Pinpoint the cell where the given text exists, returning its [x, y] midpoint coordinate. 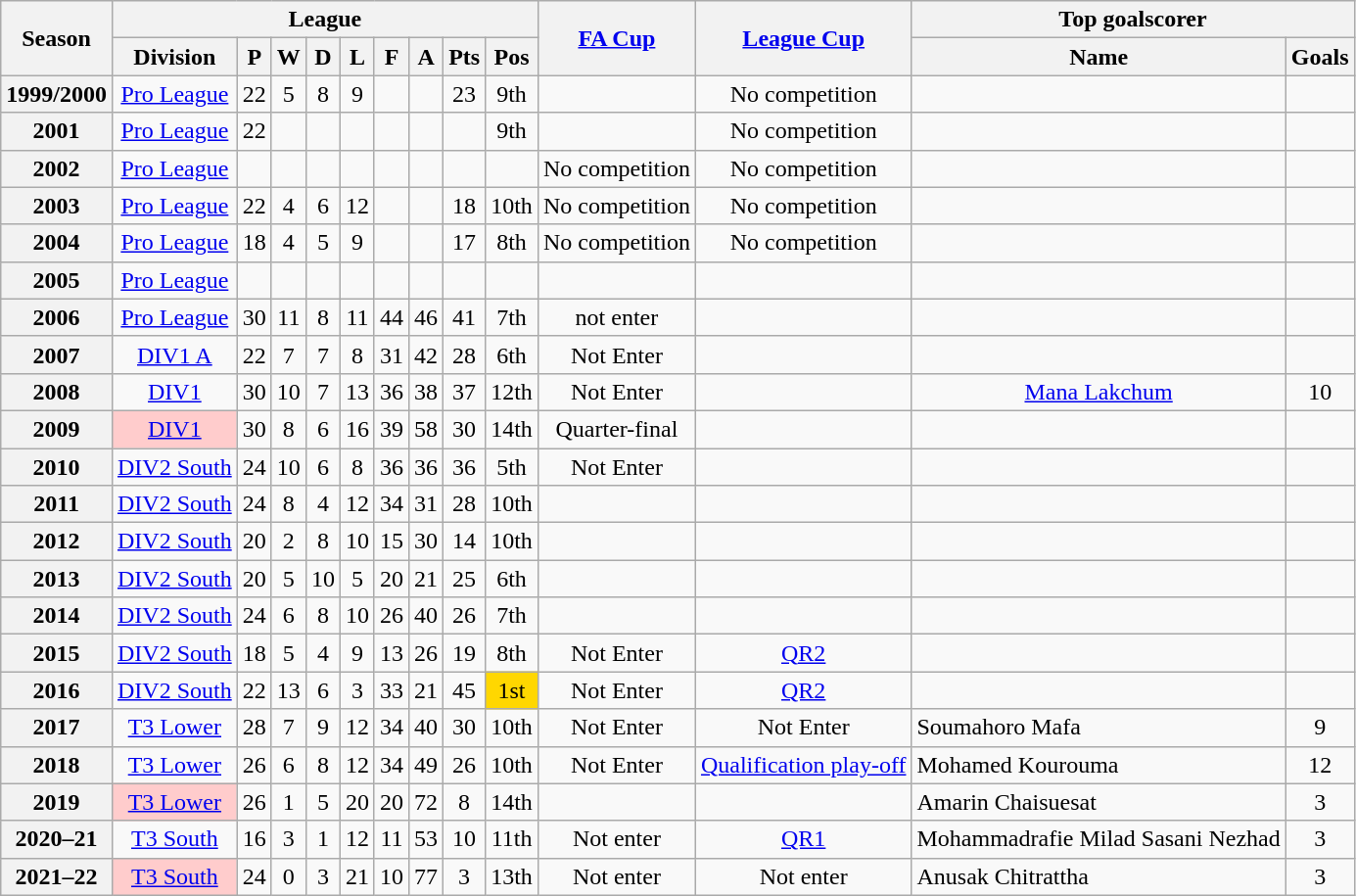
13th [512, 876]
72 [427, 802]
2006 [57, 317]
Mohammadrafie Milad Sasani Nezhad [1099, 839]
1999/2000 [57, 94]
2019 [57, 802]
58 [427, 429]
38 [427, 392]
2001 [57, 131]
19 [464, 653]
Amarin Chaisuesat [1099, 802]
W [288, 57]
Division [174, 57]
Name [1099, 57]
2012 [57, 542]
2014 [57, 616]
Qualification play-off [803, 765]
49 [427, 765]
Pos [512, 57]
League Cup [803, 38]
2017 [57, 728]
FA Cup [617, 38]
Goals [1320, 57]
2011 [57, 504]
Anusak Chitrattha [1099, 876]
41 [464, 317]
17 [464, 243]
Pts [464, 57]
14 [464, 542]
33 [392, 690]
2002 [57, 168]
45 [464, 690]
12th [512, 392]
0 [288, 876]
42 [427, 354]
Top goalscorer [1133, 20]
15 [392, 542]
11th [512, 839]
23 [464, 94]
2009 [57, 429]
D [323, 57]
2015 [57, 653]
2 [288, 542]
39 [392, 429]
Season [57, 38]
2004 [57, 243]
not enter [617, 317]
L [356, 57]
25 [464, 579]
2018 [57, 765]
44 [392, 317]
53 [427, 839]
A [427, 57]
DIV1 A [174, 354]
37 [464, 392]
2008 [57, 392]
2020–21 [57, 839]
2005 [57, 280]
77 [427, 876]
2013 [57, 579]
Quarter-final [617, 429]
2010 [57, 467]
5th [512, 467]
F [392, 57]
1st [512, 690]
2003 [57, 206]
Mohamed Kourouma [1099, 765]
2007 [57, 354]
Soumahoro Mafa [1099, 728]
2021–22 [57, 876]
League [325, 20]
46 [427, 317]
Mana Lakchum [1099, 392]
2016 [57, 690]
QR1 [803, 839]
P [255, 57]
